From the cell containing the given text, extract its center point as (X, Y) coordinate. 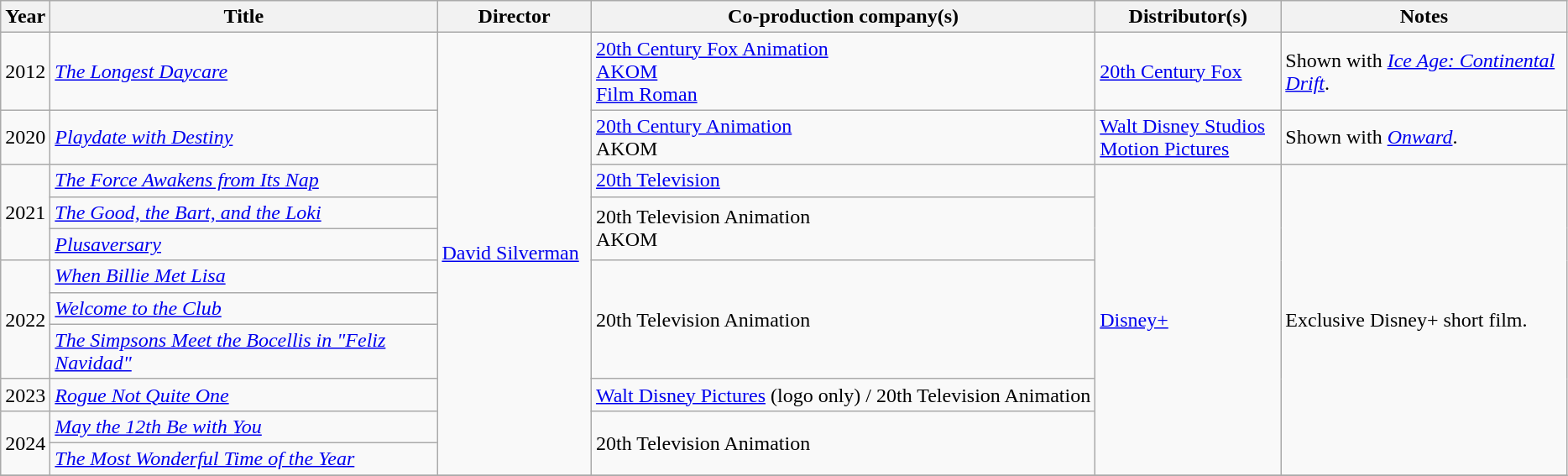
20th Television (843, 180)
The Simpsons Meet the Bocellis in "Feliz Navidad" (243, 351)
Rogue Not Quite One (243, 395)
20th Television AnimationAKOM (843, 228)
Title (243, 17)
Plusaversary (243, 244)
The Good, the Bart, and the Loki (243, 212)
Walt Disney Studios Motion Pictures (1189, 138)
Shown with Ice Age: Continental Drift. (1424, 71)
2021 (25, 212)
David Silverman (515, 254)
2022 (25, 319)
Shown with Onward. (1424, 138)
Director (515, 17)
2020 (25, 138)
When Billie Met Lisa (243, 276)
2023 (25, 395)
May the 12th Be with You (243, 426)
Disney+ (1189, 320)
Co-production company(s) (843, 17)
Distributor(s) (1189, 17)
The Force Awakens from Its Nap (243, 180)
Exclusive Disney+ short film. (1424, 320)
20th Century AnimationAKOM (843, 138)
20th Century Fox AnimationAKOMFilm Roman (843, 71)
The Most Wonderful Time of the Year (243, 458)
Welcome to the Club (243, 308)
2024 (25, 442)
Playdate with Destiny (243, 138)
The Longest Daycare (243, 71)
Notes (1424, 17)
20th Century Fox (1189, 71)
2012 (25, 71)
Walt Disney Pictures (logo only) / 20th Television Animation (843, 395)
Year (25, 17)
